Capture the cell that displays the provided text and extract its (x, y) central coordinate. 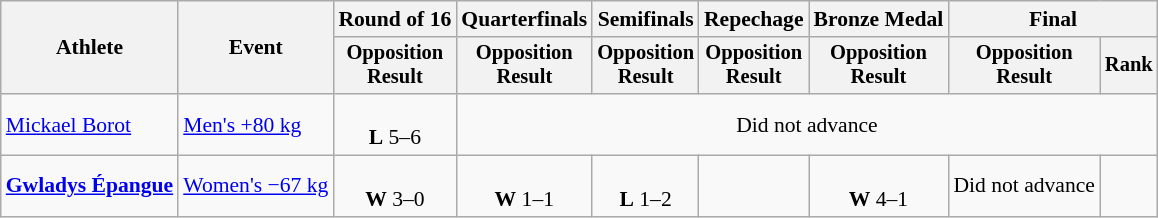
W 4–1 (879, 186)
Mickael Borot (90, 124)
Repechage (754, 19)
Round of 16 (394, 19)
L 5–6 (394, 124)
Event (256, 48)
Women's −67 kg (256, 186)
Gwladys Épangue (90, 186)
W 3–0 (394, 186)
Quarterfinals (524, 19)
W 1–1 (524, 186)
Athlete (90, 48)
Men's +80 kg (256, 124)
Rank (1129, 66)
Bronze Medal (879, 19)
Semifinals (646, 19)
Final (1052, 19)
L 1–2 (646, 186)
